Determine the [x, y] coordinate at the center of the cell enclosing the given text.  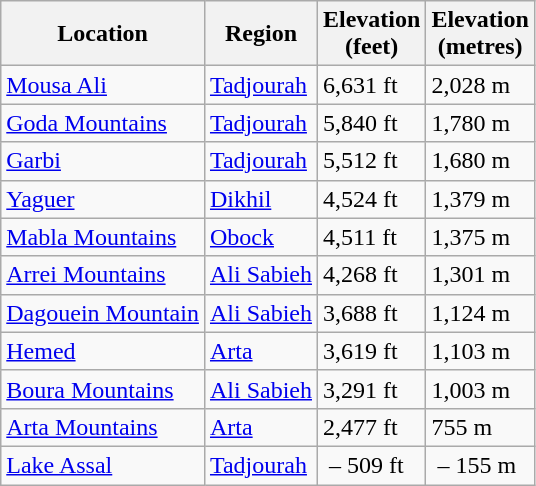
Dikhil [260, 199]
– 155 m [480, 465]
Mousa Ali [103, 85]
Arrei Mountains [103, 275]
4,524 ft [372, 199]
3,688 ft [372, 313]
3,291 ft [372, 389]
1,103 m [480, 351]
6,631 ft [372, 85]
Arta Mountains [103, 427]
1,780 m [480, 123]
Garbi [103, 161]
Obock [260, 237]
2,028 m [480, 85]
5,512 ft [372, 161]
– 509 ft [372, 465]
Location [103, 34]
Mabla Mountains [103, 237]
Hemed [103, 351]
1,003 m [480, 389]
Dagouein Mountain [103, 313]
1,301 m [480, 275]
755 m [480, 427]
4,268 ft [372, 275]
Elevation(feet) [372, 34]
Boura Mountains [103, 389]
Yaguer [103, 199]
1,124 m [480, 313]
Lake Assal [103, 465]
4,511 ft [372, 237]
Region [260, 34]
1,375 m [480, 237]
2,477 ft [372, 427]
1,379 m [480, 199]
1,680 m [480, 161]
Elevation(metres) [480, 34]
5,840 ft [372, 123]
3,619 ft [372, 351]
Goda Mountains [103, 123]
